Determine the [x, y] coordinate at the center of the cell enclosing the given text.  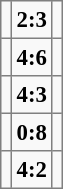
4:2 [32, 170]
4:6 [32, 57]
0:8 [32, 132]
2:3 [32, 20]
4:3 [32, 95]
